Locate the cell with the specified text and output its (x, y) center coordinate. 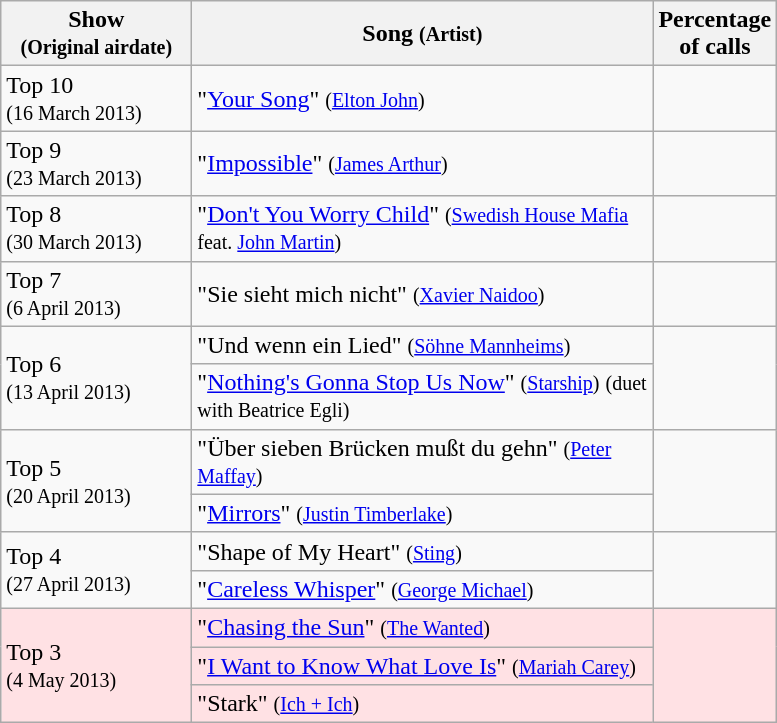
Top 8(30 March 2013) (96, 228)
"Careless Whisper" (George Michael) (422, 589)
Percentage of calls (715, 34)
"Stark" (Ich + Ich) (422, 704)
"I Want to Know What Love Is" (Mariah Carey) (422, 665)
"Und wenn ein Lied" (Söhne Mannheims) (422, 345)
Song (Artist) (422, 34)
Top 7(6 April 2013) (96, 294)
"Sie sieht mich nicht" (Xavier Naidoo) (422, 294)
"Mirrors" (Justin Timberlake) (422, 513)
Top 10(16 March 2013) (96, 98)
Top 6(13 April 2013) (96, 378)
Top 3(4 May 2013) (96, 665)
Show(Original airdate) (96, 34)
"Shape of My Heart" (Sting) (422, 551)
"Chasing the Sun" (The Wanted) (422, 627)
Top 9(23 March 2013) (96, 164)
Top 4(27 April 2013) (96, 570)
"Your Song" (Elton John) (422, 98)
Top 5(20 April 2013) (96, 480)
"Über sieben Brücken mußt du gehn" (Peter Maffay) (422, 462)
"Impossible" (James Arthur) (422, 164)
"Nothing's Gonna Stop Us Now" (Starship) (duet with Beatrice Egli) (422, 396)
"Don't You Worry Child" (Swedish House Mafia feat. John Martin) (422, 228)
